Output the [X, Y] coordinate of the center of the cell containing the given text.  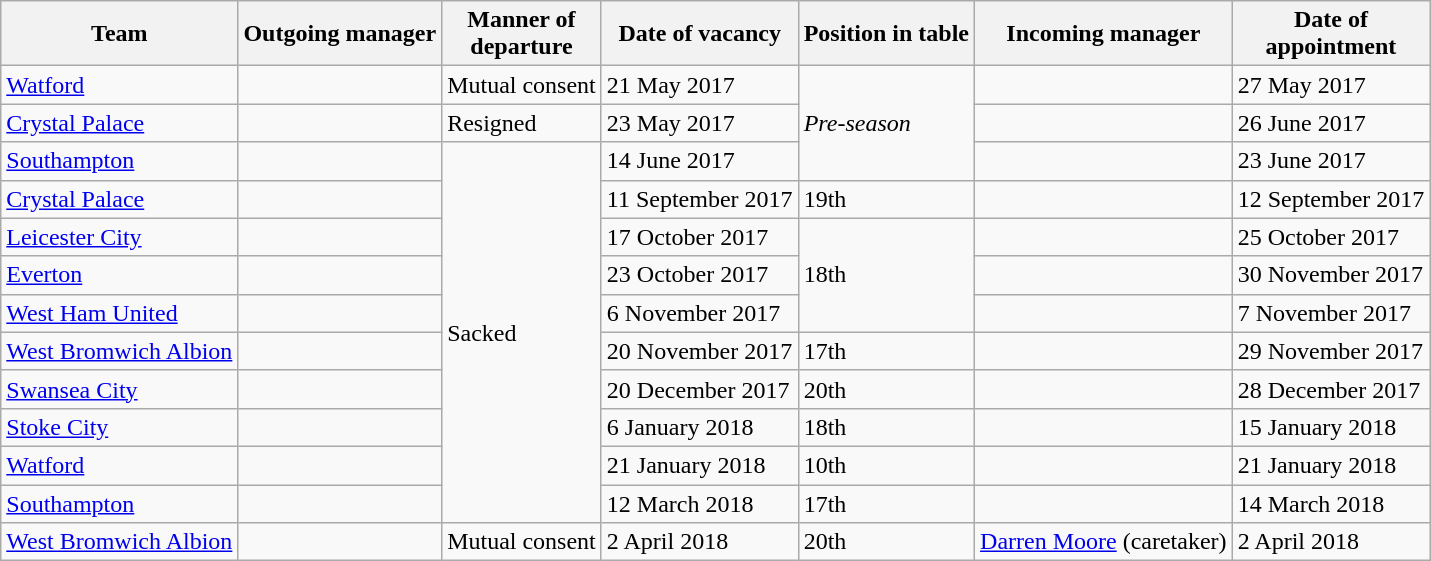
11 September 2017 [700, 199]
Sacked [522, 332]
23 October 2017 [700, 275]
Incoming manager [1104, 34]
23 May 2017 [700, 123]
Position in table [886, 34]
21 May 2017 [700, 85]
Leicester City [120, 237]
Resigned [522, 123]
6 November 2017 [700, 313]
28 December 2017 [1331, 389]
7 November 2017 [1331, 313]
West Ham United [120, 313]
23 June 2017 [1331, 161]
12 September 2017 [1331, 199]
Stoke City [120, 427]
10th [886, 465]
20 November 2017 [700, 351]
14 June 2017 [700, 161]
Date of vacancy [700, 34]
26 June 2017 [1331, 123]
Everton [120, 275]
12 March 2018 [700, 503]
Outgoing manager [340, 34]
14 March 2018 [1331, 503]
Date ofappointment [1331, 34]
Pre-season [886, 123]
30 November 2017 [1331, 275]
20 December 2017 [700, 389]
27 May 2017 [1331, 85]
Darren Moore (caretaker) [1104, 542]
17 October 2017 [700, 237]
29 November 2017 [1331, 351]
Swansea City [120, 389]
15 January 2018 [1331, 427]
Team [120, 34]
19th [886, 199]
Manner ofdeparture [522, 34]
6 January 2018 [700, 427]
25 October 2017 [1331, 237]
